Pinpoint the cell where the given text exists, returning its (x, y) midpoint coordinate. 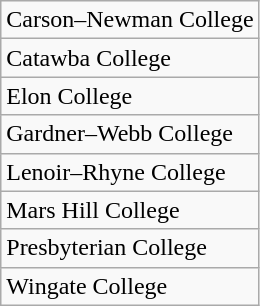
Lenoir–Rhyne College (130, 172)
Wingate College (130, 286)
Elon College (130, 96)
Carson–Newman College (130, 20)
Catawba College (130, 58)
Presbyterian College (130, 248)
Mars Hill College (130, 210)
Gardner–Webb College (130, 134)
